For the text-containing cell, return its midpoint in [X, Y] coordinate format. 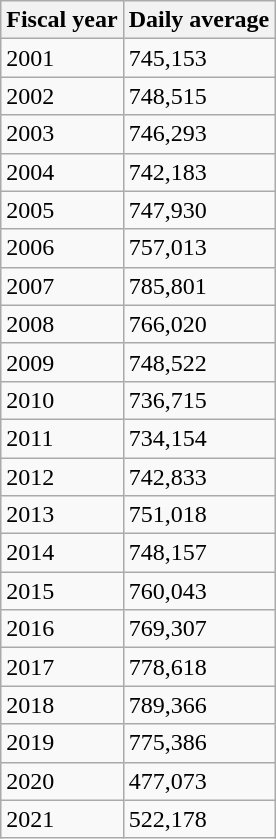
775,386 [199, 743]
2004 [62, 172]
745,153 [199, 58]
789,366 [199, 705]
747,930 [199, 210]
2009 [62, 362]
2003 [62, 134]
522,178 [199, 819]
751,018 [199, 515]
748,157 [199, 553]
746,293 [199, 134]
734,154 [199, 438]
748,515 [199, 96]
778,618 [199, 667]
742,183 [199, 172]
2011 [62, 438]
742,833 [199, 477]
Fiscal year [62, 20]
2018 [62, 705]
748,522 [199, 362]
2017 [62, 667]
2001 [62, 58]
2007 [62, 286]
757,013 [199, 248]
2005 [62, 210]
2019 [62, 743]
2008 [62, 324]
2006 [62, 248]
760,043 [199, 591]
2002 [62, 96]
2012 [62, 477]
477,073 [199, 781]
736,715 [199, 400]
Daily average [199, 20]
766,020 [199, 324]
769,307 [199, 629]
2013 [62, 515]
2014 [62, 553]
2020 [62, 781]
2010 [62, 400]
785,801 [199, 286]
2016 [62, 629]
2021 [62, 819]
2015 [62, 591]
